Provide the [x, y] coordinate of the cell's center where the given text is located.  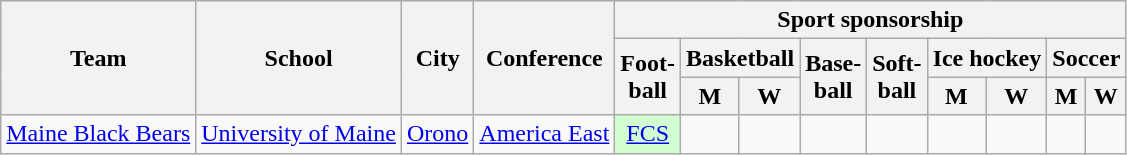
City [437, 58]
University of Maine [299, 134]
Conference [544, 58]
FCS [648, 134]
Team [98, 58]
School [299, 58]
Sport sponsorship [870, 20]
Soft-ball [897, 77]
Maine Black Bears [98, 134]
Soccer [1086, 58]
Basketball [740, 58]
Foot-ball [648, 77]
America East [544, 134]
Orono [437, 134]
Base-ball [834, 77]
Ice hockey [987, 58]
